Provide the (X, Y) coordinate of the cell's center where the given text is located.  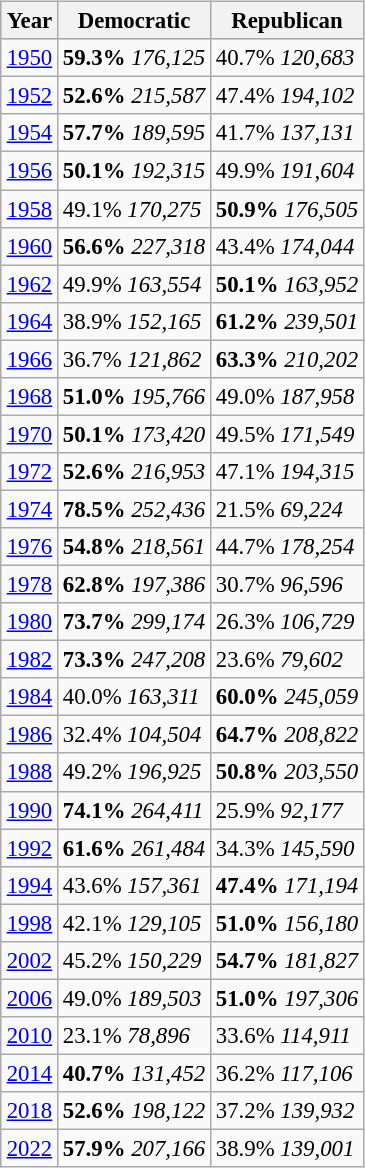
63.3% 210,202 (286, 359)
54.8% 218,561 (134, 547)
43.4% 174,044 (286, 246)
56.6% 227,318 (134, 246)
49.9% 191,604 (286, 171)
1970 (29, 434)
51.0% 197,306 (286, 998)
61.6% 261,484 (134, 848)
23.1% 78,896 (134, 1036)
47.1% 194,315 (286, 472)
57.7% 189,595 (134, 133)
49.2% 196,925 (134, 772)
1976 (29, 547)
40.7% 131,452 (134, 1073)
51.0% 195,766 (134, 396)
49.9% 163,554 (134, 284)
57.9% 207,166 (134, 1148)
23.6% 79,602 (286, 660)
50.1% 192,315 (134, 171)
44.7% 178,254 (286, 547)
41.7% 137,131 (286, 133)
37.2% 139,932 (286, 1111)
1950 (29, 58)
1968 (29, 396)
36.2% 117,106 (286, 1073)
43.6% 157,361 (134, 885)
45.2% 150,229 (134, 960)
78.5% 252,436 (134, 509)
64.7% 208,822 (286, 735)
Democratic (134, 21)
49.0% 189,503 (134, 998)
52.6% 216,953 (134, 472)
40.7% 120,683 (286, 58)
Republican (286, 21)
73.3% 247,208 (134, 660)
1984 (29, 697)
1966 (29, 359)
1978 (29, 584)
21.5% 69,224 (286, 509)
50.1% 173,420 (134, 434)
49.5% 171,549 (286, 434)
1960 (29, 246)
1986 (29, 735)
50.9% 176,505 (286, 209)
2018 (29, 1111)
2022 (29, 1148)
36.7% 121,862 (134, 359)
26.3% 106,729 (286, 622)
42.1% 129,105 (134, 923)
2002 (29, 960)
1962 (29, 284)
1956 (29, 171)
1974 (29, 509)
1952 (29, 96)
47.4% 171,194 (286, 885)
62.8% 197,386 (134, 584)
73.7% 299,174 (134, 622)
1972 (29, 472)
1964 (29, 321)
Year (29, 21)
49.1% 170,275 (134, 209)
50.1% 163,952 (286, 284)
59.3% 176,125 (134, 58)
60.0% 245,059 (286, 697)
2010 (29, 1036)
38.9% 139,001 (286, 1148)
38.9% 152,165 (134, 321)
52.6% 198,122 (134, 1111)
61.2% 239,501 (286, 321)
51.0% 156,180 (286, 923)
2014 (29, 1073)
1958 (29, 209)
54.7% 181,827 (286, 960)
1980 (29, 622)
50.8% 203,550 (286, 772)
47.4% 194,102 (286, 96)
1992 (29, 848)
32.4% 104,504 (134, 735)
74.1% 264,411 (134, 810)
25.9% 92,177 (286, 810)
1982 (29, 660)
1988 (29, 772)
1954 (29, 133)
52.6% 215,587 (134, 96)
49.0% 187,958 (286, 396)
40.0% 163,311 (134, 697)
1990 (29, 810)
33.6% 114,911 (286, 1036)
1998 (29, 923)
2006 (29, 998)
1994 (29, 885)
34.3% 145,590 (286, 848)
30.7% 96,596 (286, 584)
